Extract the (X, Y) coordinate from the center of the cell holding the provided text.  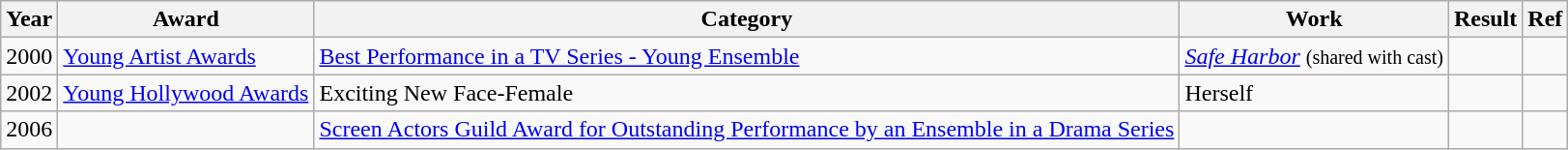
Herself (1314, 93)
Category (747, 19)
Ref (1546, 19)
Best Performance in a TV Series - Young Ensemble (747, 56)
2006 (29, 130)
Result (1485, 19)
Young Artist Awards (185, 56)
Award (185, 19)
Year (29, 19)
Exciting New Face-Female (747, 93)
Safe Harbor (shared with cast) (1314, 56)
Young Hollywood Awards (185, 93)
Work (1314, 19)
Screen Actors Guild Award for Outstanding Performance by an Ensemble in a Drama Series (747, 130)
2002 (29, 93)
2000 (29, 56)
